Find where the given text appears and provide that cell's center as [x, y] coordinate. 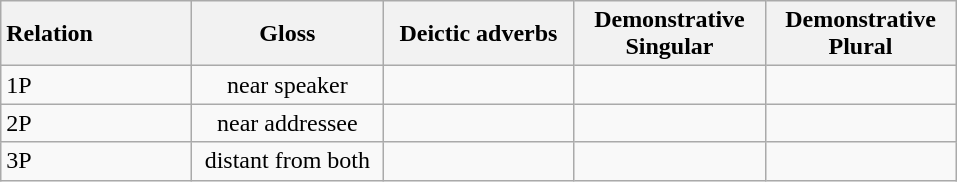
Relation [96, 34]
distant from both [288, 161]
Gloss [288, 34]
Demonstrative Plural [860, 34]
1P [96, 85]
near speaker [288, 85]
Demonstrative Singular [670, 34]
2P [96, 123]
near addressee [288, 123]
3P [96, 161]
Deictic adverbs [478, 34]
